Extract the (x, y) coordinate from the center of the cell holding the provided text.  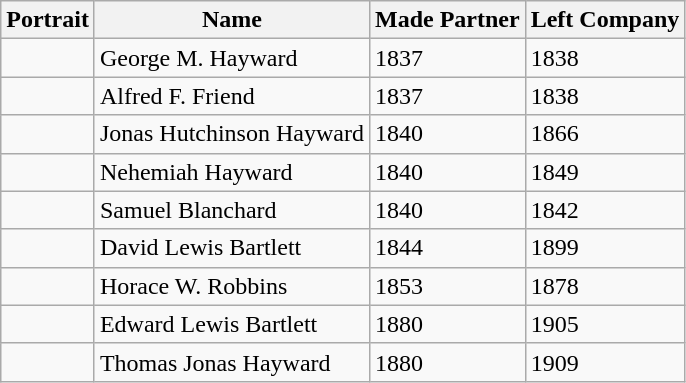
Nehemiah Hayward (232, 172)
Jonas Hutchinson Hayward (232, 134)
1878 (605, 286)
1842 (605, 210)
1849 (605, 172)
1866 (605, 134)
1899 (605, 248)
Alfred F. Friend (232, 96)
Edward Lewis Bartlett (232, 324)
Thomas Jonas Hayward (232, 362)
Portrait (48, 20)
Samuel Blanchard (232, 210)
1853 (447, 286)
Name (232, 20)
1905 (605, 324)
Horace W. Robbins (232, 286)
George M. Hayward (232, 58)
Made Partner (447, 20)
Left Company (605, 20)
David Lewis Bartlett (232, 248)
1844 (447, 248)
1909 (605, 362)
